Scan for the cell matching the given text and deliver its (X, Y) coordinate at center. 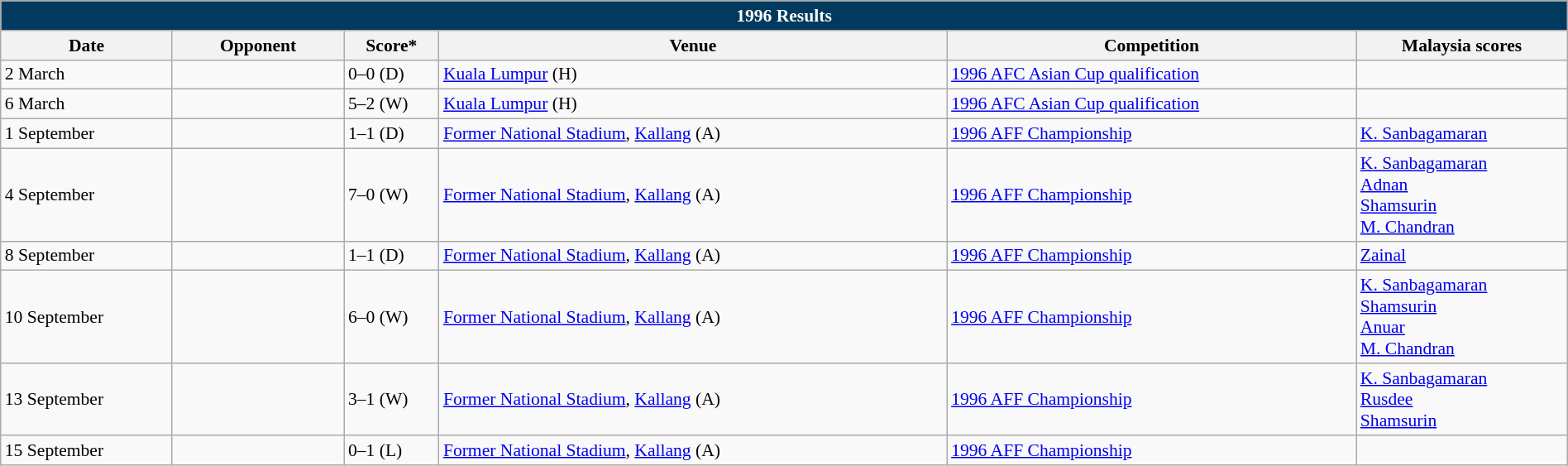
Zainal (1462, 256)
K. Sanbagamaran Shamsurin Anuar M. Chandran (1462, 317)
K. Sanbagamaran Adnan Shamsurin M. Chandran (1462, 195)
Score* (392, 46)
0–1 (L) (392, 450)
6–0 (W) (392, 317)
10 September (87, 317)
Malaysia scores (1462, 46)
0–0 (D) (392, 74)
1 September (87, 134)
15 September (87, 450)
8 September (87, 256)
3–1 (W) (392, 399)
K. Sanbagamaran Rusdee Shamsurin (1462, 399)
13 September (87, 399)
4 September (87, 195)
K. Sanbagamaran (1462, 134)
5–2 (W) (392, 104)
1996 Results (784, 16)
Date (87, 46)
7–0 (W) (392, 195)
6 March (87, 104)
2 March (87, 74)
Competition (1151, 46)
Opponent (258, 46)
Venue (693, 46)
